From the cell containing the given text, extract its center point as (X, Y) coordinate. 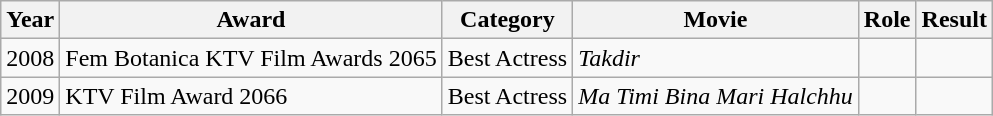
Year (30, 20)
Role (887, 20)
KTV Film Award 2066 (251, 96)
Result (954, 20)
Movie (716, 20)
Takdir (716, 58)
2008 (30, 58)
Award (251, 20)
Category (507, 20)
Fem Botanica KTV Film Awards 2065 (251, 58)
Ma Timi Bina Mari Halchhu (716, 96)
2009 (30, 96)
